Detect which cell encompasses the target text, then output its [x, y] center coordinate. 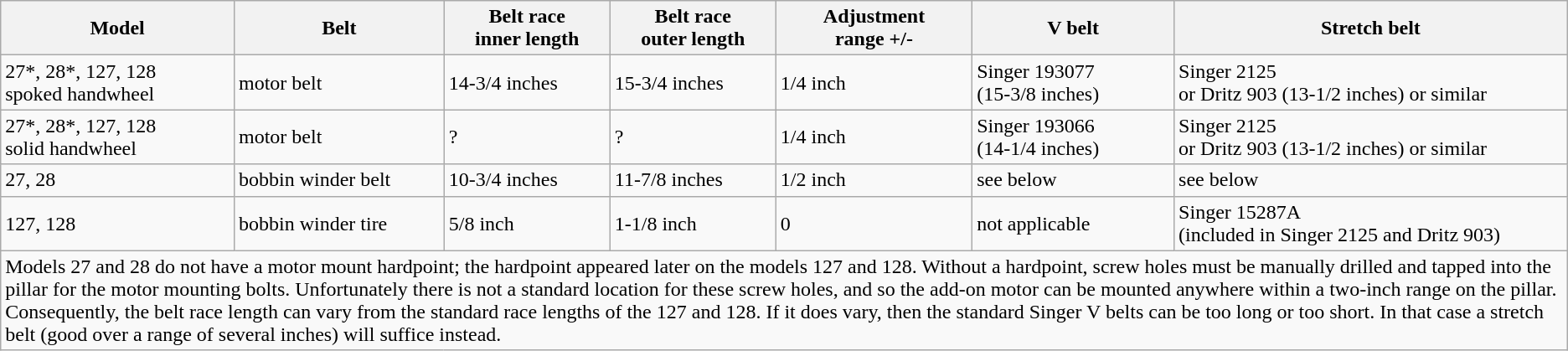
1/2 inch [874, 180]
Singer 15287A(included in Singer 2125 and Dritz 903) [1371, 223]
5/8 inch [527, 223]
bobbin winder belt [338, 180]
14-3/4 inches [527, 82]
10-3/4 inches [527, 180]
127, 128 [117, 223]
Adjustmentrange +/- [874, 28]
Model [117, 28]
1-1/8 inch [693, 223]
Singer 193077(15-3/8 inches) [1074, 82]
0 [874, 223]
V belt [1074, 28]
bobbin winder tire [338, 223]
Belt raceinner length [527, 28]
11-7/8 inches [693, 180]
15-3/4 inches [693, 82]
27*, 28*, 127, 128spoked handwheel [117, 82]
not applicable [1074, 223]
Stretch belt [1371, 28]
Singer 193066(14-1/4 inches) [1074, 137]
27*, 28*, 127, 128solid handwheel [117, 137]
27, 28 [117, 180]
Belt raceouter length [693, 28]
Belt [338, 28]
